Extract the [X, Y] coordinate from the center of the cell holding the provided text.  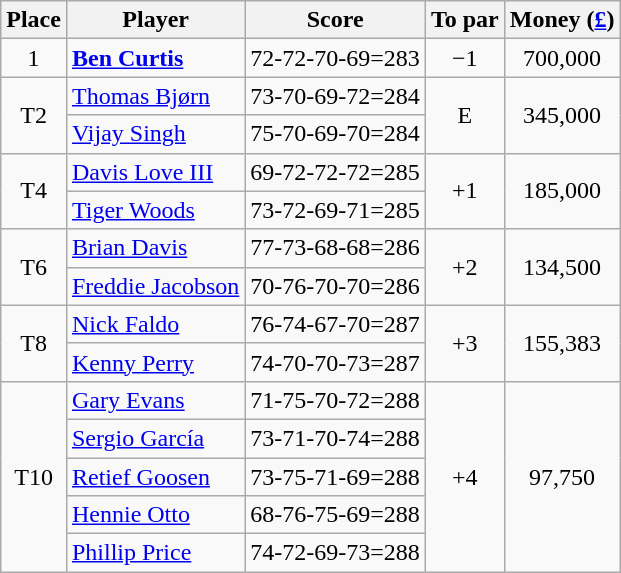
T8 [34, 343]
Score [336, 20]
73-71-70-74=288 [336, 438]
T4 [34, 191]
Place [34, 20]
Retief Goosen [155, 477]
Thomas Bjørn [155, 96]
74-72-69-73=288 [336, 553]
75-70-69-70=284 [336, 134]
Sergio García [155, 438]
Freddie Jacobson [155, 286]
72-72-70-69=283 [336, 58]
+2 [464, 267]
Money (£) [562, 20]
T2 [34, 115]
700,000 [562, 58]
Vijay Singh [155, 134]
+3 [464, 343]
345,000 [562, 115]
Gary Evans [155, 400]
71-75-70-72=288 [336, 400]
Phillip Price [155, 553]
Hennie Otto [155, 515]
Kenny Perry [155, 362]
97,750 [562, 476]
77-73-68-68=286 [336, 248]
155,383 [562, 343]
134,500 [562, 267]
73-75-71-69=288 [336, 477]
−1 [464, 58]
+1 [464, 191]
70-76-70-70=286 [336, 286]
69-72-72-72=285 [336, 172]
Ben Curtis [155, 58]
74-70-70-73=287 [336, 362]
Nick Faldo [155, 324]
Davis Love III [155, 172]
1 [34, 58]
73-72-69-71=285 [336, 210]
76-74-67-70=287 [336, 324]
To par [464, 20]
+4 [464, 476]
T10 [34, 476]
68-76-75-69=288 [336, 515]
185,000 [562, 191]
Tiger Woods [155, 210]
E [464, 115]
73-70-69-72=284 [336, 96]
Player [155, 20]
Brian Davis [155, 248]
T6 [34, 267]
